Capture the cell that displays the provided text and extract its (x, y) central coordinate. 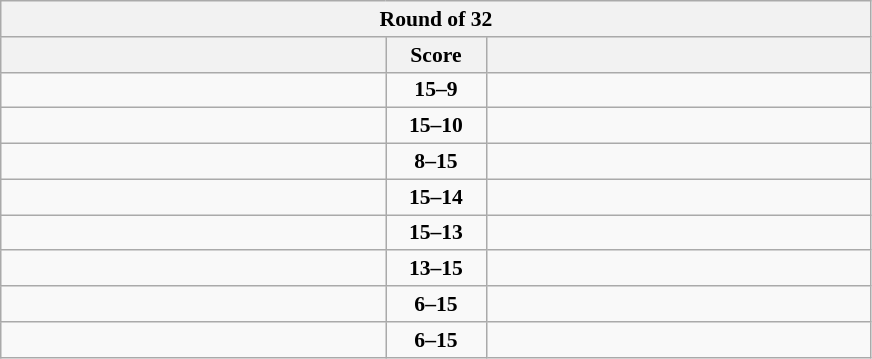
15–10 (436, 126)
13–15 (436, 269)
15–14 (436, 197)
Round of 32 (436, 19)
15–13 (436, 233)
15–9 (436, 90)
Score (436, 55)
8–15 (436, 162)
